Provide the (X, Y) coordinate of the cell's center where the given text is located.  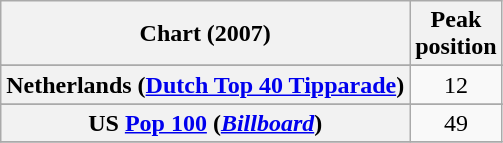
Netherlands (Dutch Top 40 Tipparade) (206, 85)
49 (456, 123)
Chart (2007) (206, 34)
Peakposition (456, 34)
US Pop 100 (Billboard) (206, 123)
12 (456, 85)
